Detect which cell encompasses the target text, then output its [X, Y] center coordinate. 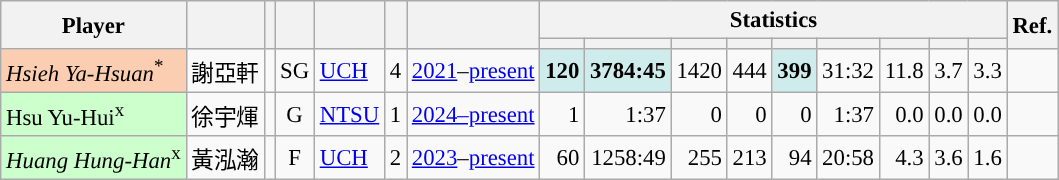
Huang Hung-Hanx [94, 158]
1258:49 [628, 158]
Hsu Yu-Huix [94, 115]
2 [396, 158]
Statistics [774, 20]
1.6 [988, 158]
Player [94, 25]
2024–present [472, 115]
120 [562, 71]
94 [794, 158]
11.8 [904, 71]
2023–present [472, 158]
SG [295, 71]
4 [396, 71]
Ref. [1032, 25]
213 [750, 158]
399 [794, 71]
444 [750, 71]
60 [562, 158]
G [295, 115]
4.3 [904, 158]
F [295, 158]
1420 [699, 71]
255 [699, 158]
20:58 [848, 158]
Hsieh Ya-Hsuan* [94, 71]
謝亞軒 [225, 71]
3.7 [948, 71]
3784:45 [628, 71]
31:32 [848, 71]
2021–present [472, 71]
黃泓瀚 [225, 158]
徐宇煇 [225, 115]
NTSU [349, 115]
3.3 [988, 71]
3.6 [948, 158]
